Find where the given text appears and provide that cell's center as (X, Y) coordinate. 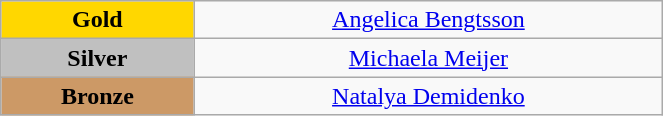
Angelica Bengtsson (428, 20)
Gold (98, 20)
Silver (98, 58)
Natalya Demidenko (428, 96)
Bronze (98, 96)
Michaela Meijer (428, 58)
